Find where the given text appears and provide that cell's center as [x, y] coordinate. 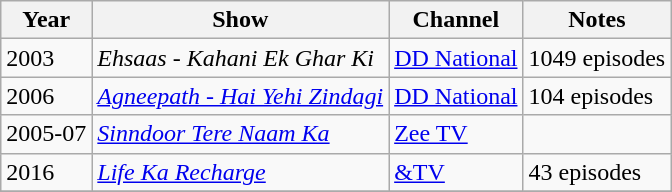
1049 episodes [597, 58]
Ehsaas - Kahani Ek Ghar Ki [240, 58]
2006 [46, 96]
Agneepath - Hai Yehi Zindagi [240, 96]
Channel [456, 20]
Zee TV [456, 134]
43 episodes [597, 172]
Notes [597, 20]
Show [240, 20]
Sinndoor Tere Naam Ka [240, 134]
2003 [46, 58]
2005-07 [46, 134]
Year [46, 20]
104 episodes [597, 96]
&TV [456, 172]
Life Ka Recharge [240, 172]
2016 [46, 172]
